Scan for the cell matching the given text and deliver its (x, y) coordinate at center. 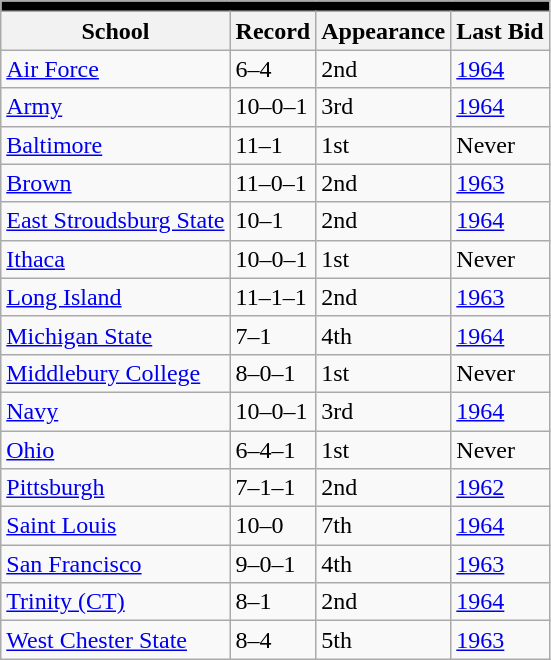
Ithaca (116, 259)
Ohio (116, 449)
Navy (116, 411)
East Stroudsburg State (116, 221)
Army (116, 107)
Trinity (CT) (116, 602)
8–0–1 (273, 373)
6–4–1 (273, 449)
Last Bid (500, 31)
Long Island (116, 297)
School (116, 31)
Michigan State (116, 335)
Record (273, 31)
8–1 (273, 602)
6–4 (273, 69)
Saint Louis (116, 526)
10–0 (273, 526)
10–1 (273, 221)
7–1–1 (273, 488)
Brown (116, 183)
Middlebury College (116, 373)
West Chester State (116, 640)
11–0–1 (273, 183)
7–1 (273, 335)
11–1–1 (273, 297)
8–4 (273, 640)
Air Force (116, 69)
5th (384, 640)
Pittsburgh (116, 488)
San Francisco (116, 564)
7th (384, 526)
9–0–1 (273, 564)
Appearance (384, 31)
1962 (500, 488)
Baltimore (116, 145)
11–1 (273, 145)
